From the cell containing the given text, extract its center point as [X, Y] coordinate. 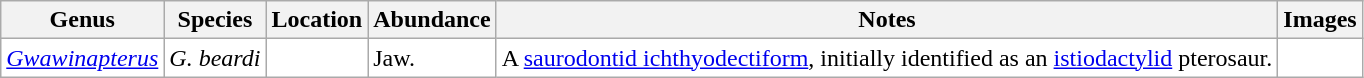
Gwawinapterus [82, 58]
Abundance [432, 20]
Genus [82, 20]
Notes [887, 20]
Images [1320, 20]
A saurodontid ichthyodectiform, initially identified as an istiodactylid pterosaur. [887, 58]
Jaw. [432, 58]
Location [317, 20]
Species [215, 20]
G. beardi [215, 58]
